For the text-containing cell, return its midpoint in (X, Y) coordinate format. 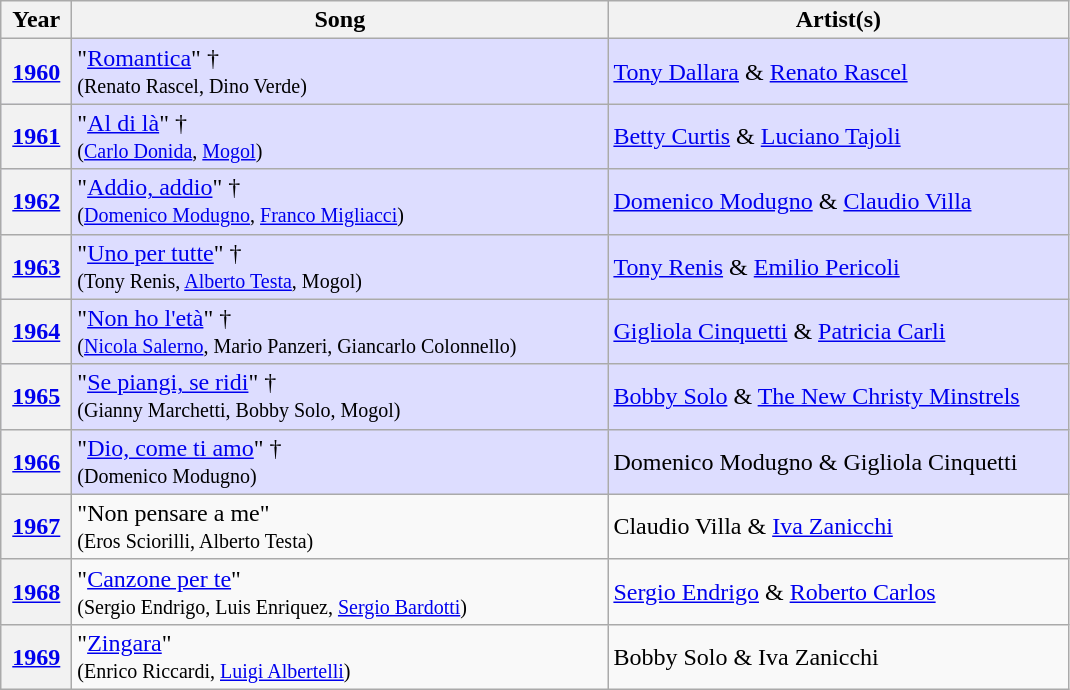
1962 (36, 202)
Gigliola Cinquetti & Patricia Carli (838, 332)
"Dio, come ti amo" †(Domenico Modugno) (340, 462)
"Canzone per te"(Sergio Endrigo, Luis Enriquez, Sergio Bardotti) (340, 592)
Tony Dallara & Renato Rascel (838, 72)
Claudio Villa & Iva Zanicchi (838, 526)
Artist(s) (838, 20)
1968 (36, 592)
1965 (36, 396)
1964 (36, 332)
"Non ho l'età" †(Nicola Salerno, Mario Panzeri, Giancarlo Colonnello) (340, 332)
"Addio, addio" †(Domenico Modugno, Franco Migliacci) (340, 202)
1969 (36, 656)
Year (36, 20)
Sergio Endrigo & Roberto Carlos (838, 592)
1963 (36, 266)
"Se piangi, se ridi" †(Gianny Marchetti, Bobby Solo, Mogol) (340, 396)
Tony Renis & Emilio Pericoli (838, 266)
Domenico Modugno & Gigliola Cinquetti (838, 462)
1960 (36, 72)
"Al di là" †(Carlo Donida, Mogol) (340, 136)
1961 (36, 136)
1967 (36, 526)
"Romantica" †(Renato Rascel, Dino Verde) (340, 72)
1966 (36, 462)
"Non pensare a me"(Eros Sciorilli, Alberto Testa) (340, 526)
Bobby Solo & Iva Zanicchi (838, 656)
Betty Curtis & Luciano Tajoli (838, 136)
Domenico Modugno & Claudio Villa (838, 202)
Bobby Solo & The New Christy Minstrels (838, 396)
"Zingara"(Enrico Riccardi, Luigi Albertelli) (340, 656)
"Uno per tutte" †(Tony Renis, Alberto Testa, Mogol) (340, 266)
Song (340, 20)
